Identify which cell holds the provided text, then report its (X, Y) central coordinate. 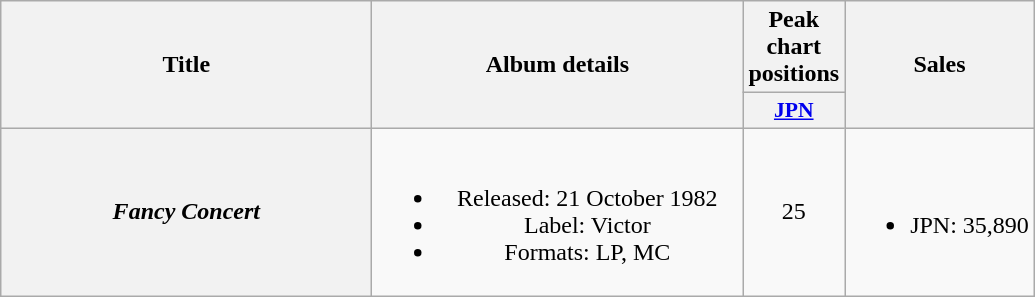
Sales (940, 65)
Fancy Concert (186, 212)
JPN (794, 111)
Peak chart positions (794, 47)
JPN: 35,890 (940, 212)
Title (186, 65)
Released: 21 October 1982Label: VictorFormats: LP, MC (558, 212)
25 (794, 212)
Album details (558, 65)
